Find where the given text appears and provide that cell's center as [X, Y] coordinate. 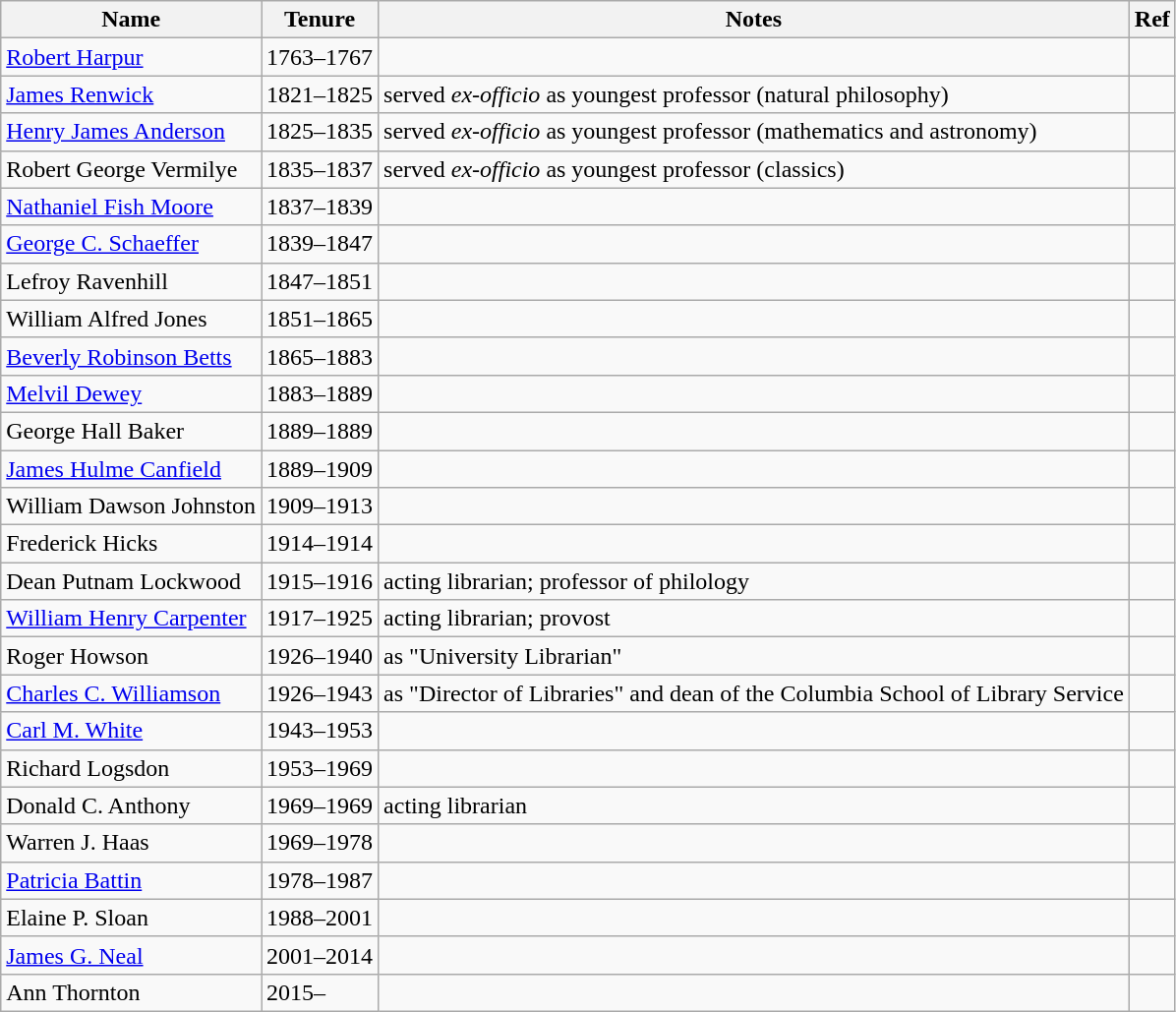
1851–1865 [321, 319]
1847–1851 [321, 281]
1969–1969 [321, 805]
1835–1837 [321, 169]
served ex-officio as youngest professor (natural philosophy) [754, 94]
2001–2014 [321, 955]
Beverly Robinson Betts [132, 356]
1953–1969 [321, 768]
1978–1987 [321, 880]
1883–1889 [321, 393]
William Alfred Jones [132, 319]
James Renwick [132, 94]
1915–1916 [321, 581]
James G. Neal [132, 955]
Melvil Dewey [132, 393]
served ex-officio as youngest professor (classics) [754, 169]
1926–1943 [321, 693]
Lefroy Ravenhill [132, 281]
William Henry Carpenter [132, 619]
Elaine P. Sloan [132, 918]
1969–1978 [321, 843]
acting librarian; provost [754, 619]
acting librarian; professor of philology [754, 581]
1865–1883 [321, 356]
1889–1909 [321, 469]
Dean Putnam Lockwood [132, 581]
Name [132, 20]
1909–1913 [321, 506]
1917–1925 [321, 619]
Robert George Vermilye [132, 169]
1943–1953 [321, 731]
as "Director of Libraries" and dean of the Columbia School of Library Service [754, 693]
acting librarian [754, 805]
1914–1914 [321, 544]
James Hulme Canfield [132, 469]
George Hall Baker [132, 431]
2015– [321, 992]
1825–1835 [321, 132]
George C. Schaeffer [132, 244]
Patricia Battin [132, 880]
Donald C. Anthony [132, 805]
1837–1839 [321, 207]
Robert Harpur [132, 57]
Roger Howson [132, 656]
1763–1767 [321, 57]
1988–2001 [321, 918]
William Dawson Johnston [132, 506]
1926–1940 [321, 656]
Nathaniel Fish Moore [132, 207]
1889–1889 [321, 431]
Ann Thornton [132, 992]
served ex-officio as youngest professor (mathematics and astronomy) [754, 132]
Tenure [321, 20]
1839–1847 [321, 244]
Ref [1152, 20]
Henry James Anderson [132, 132]
as "University Librarian" [754, 656]
Warren J. Haas [132, 843]
Carl M. White [132, 731]
1821–1825 [321, 94]
Frederick Hicks [132, 544]
Charles C. Williamson [132, 693]
Richard Logsdon [132, 768]
Notes [754, 20]
